Locate the cell with the specified text and output its [x, y] center coordinate. 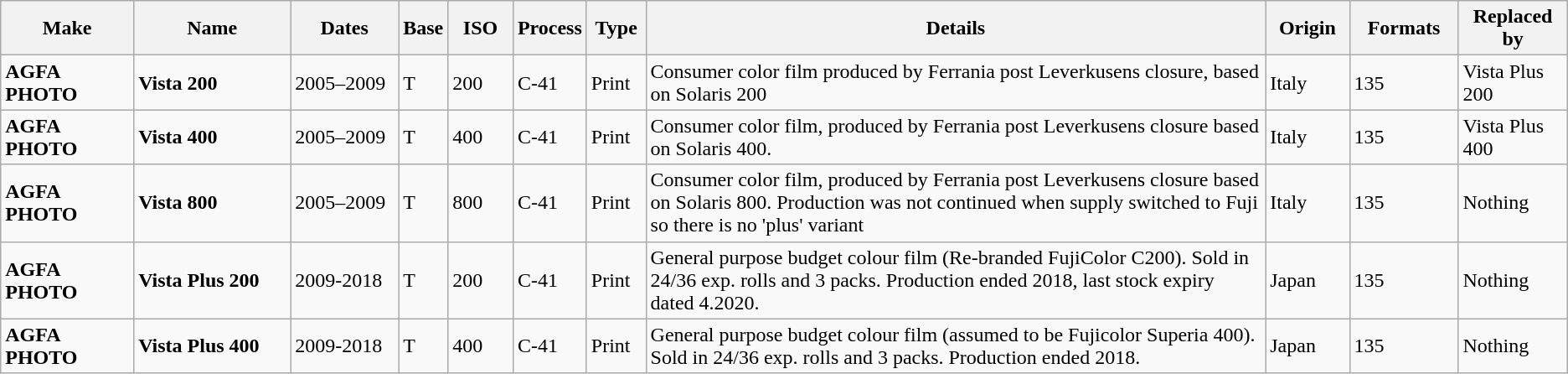
Consumer color film, produced by Ferrania post Leverkusens closure based on Solaris 400. [956, 138]
Vista 800 [213, 203]
Vista 400 [213, 138]
Base [424, 29]
Process [549, 29]
Origin [1308, 29]
Dates [345, 29]
Make [67, 29]
Vista 200 [213, 82]
ISO [481, 29]
Consumer color film produced by Ferrania post Leverkusens closure, based on Solaris 200 [956, 82]
Replaced by [1513, 29]
Name [213, 29]
Type [616, 29]
Formats [1404, 29]
General purpose budget colour film (assumed to be Fujicolor Superia 400). Sold in 24/36 exp. rolls and 3 packs. Production ended 2018. [956, 345]
Details [956, 29]
800 [481, 203]
